Provide the (x, y) coordinate of the cell's center where the given text is located.  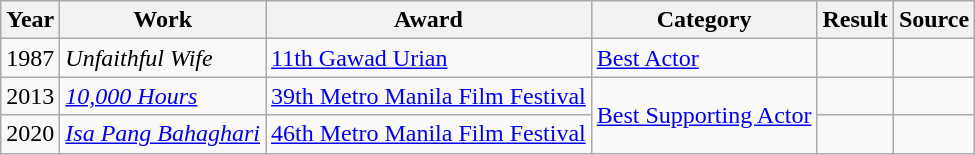
11th Gawad Urian (429, 58)
10,000 Hours (163, 96)
Isa Pang Bahaghari (163, 134)
Award (429, 20)
Category (704, 20)
1987 (30, 58)
Best Supporting Actor (704, 115)
2013 (30, 96)
Year (30, 20)
Result (855, 20)
Unfaithful Wife (163, 58)
Work (163, 20)
Best Actor (704, 58)
46th Metro Manila Film Festival (429, 134)
Source (934, 20)
39th Metro Manila Film Festival (429, 96)
2020 (30, 134)
